Output the (X, Y) coordinate of the center of the cell containing the given text.  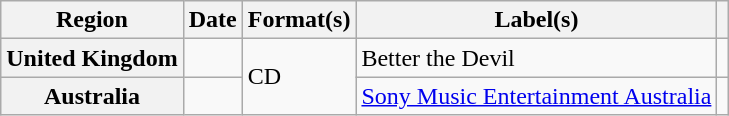
Better the Devil (536, 58)
Region (92, 20)
Date (212, 20)
Label(s) (536, 20)
CD (299, 77)
Australia (92, 96)
United Kingdom (92, 58)
Format(s) (299, 20)
Sony Music Entertainment Australia (536, 96)
